Return (X, Y) of the center of cell containing provided text 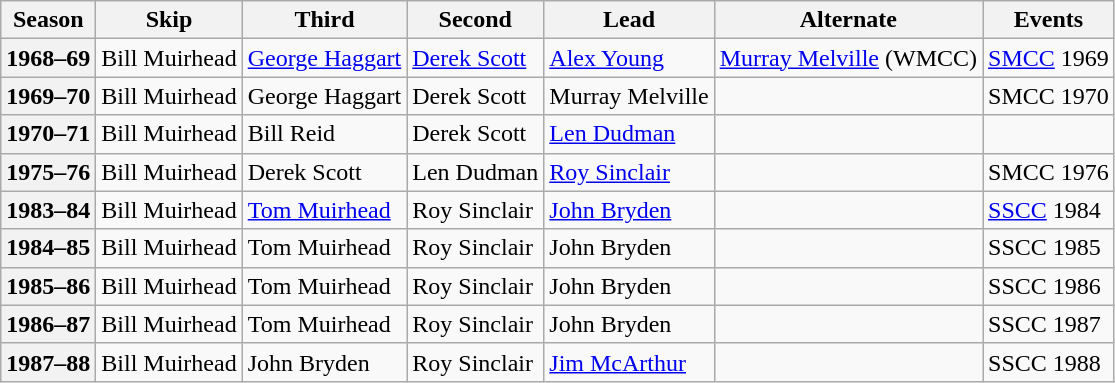
1969–70 (48, 96)
SSCC 1987 (1049, 324)
Lead (629, 20)
Alex Young (629, 58)
Alternate (848, 20)
Third (324, 20)
1968–69 (48, 58)
SMCC 1969 (1049, 58)
Events (1049, 20)
Season (48, 20)
SMCC 1976 (1049, 172)
Murray Melville (WMCC) (848, 58)
1984–85 (48, 248)
SSCC 1985 (1049, 248)
Murray Melville (629, 96)
Skip (169, 20)
1983–84 (48, 210)
Second (476, 20)
1987–88 (48, 362)
1985–86 (48, 286)
1975–76 (48, 172)
SSCC 1988 (1049, 362)
Jim McArthur (629, 362)
1970–71 (48, 134)
SMCC 1970 (1049, 96)
Bill Reid (324, 134)
1986–87 (48, 324)
SSCC 1984 (1049, 210)
SSCC 1986 (1049, 286)
